From the cell containing the given text, extract its center point as [X, Y] coordinate. 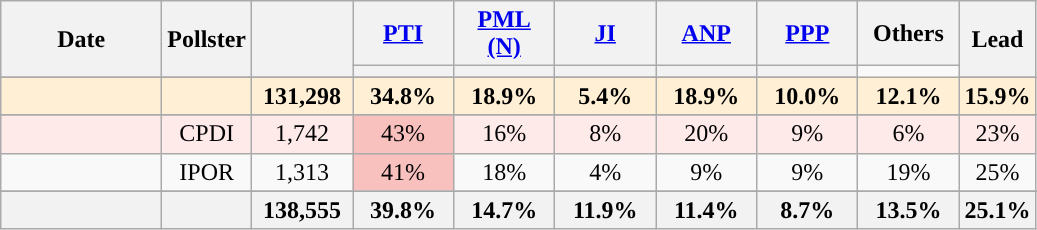
43% [404, 134]
138,555 [302, 210]
1,742 [302, 134]
10.0% [808, 96]
JI [606, 34]
20% [706, 134]
1,313 [302, 172]
PPP [808, 34]
4% [606, 172]
Lead [998, 39]
PML (N) [504, 34]
Date [82, 39]
11.4% [706, 210]
Pollster [207, 39]
5.4% [606, 96]
IPOR [207, 172]
CPDI [207, 134]
6% [908, 134]
PTI [404, 34]
8% [606, 134]
25.1% [998, 210]
12.1% [908, 96]
16% [504, 134]
ANP [706, 34]
19% [908, 172]
39.8% [404, 210]
34.8% [404, 96]
131,298 [302, 96]
14.7% [504, 210]
25% [998, 172]
23% [998, 134]
41% [404, 172]
15.9% [998, 96]
11.9% [606, 210]
18% [504, 172]
8.7% [808, 210]
13.5% [908, 210]
Others [908, 34]
